Return (x, y) of the center of cell containing provided text 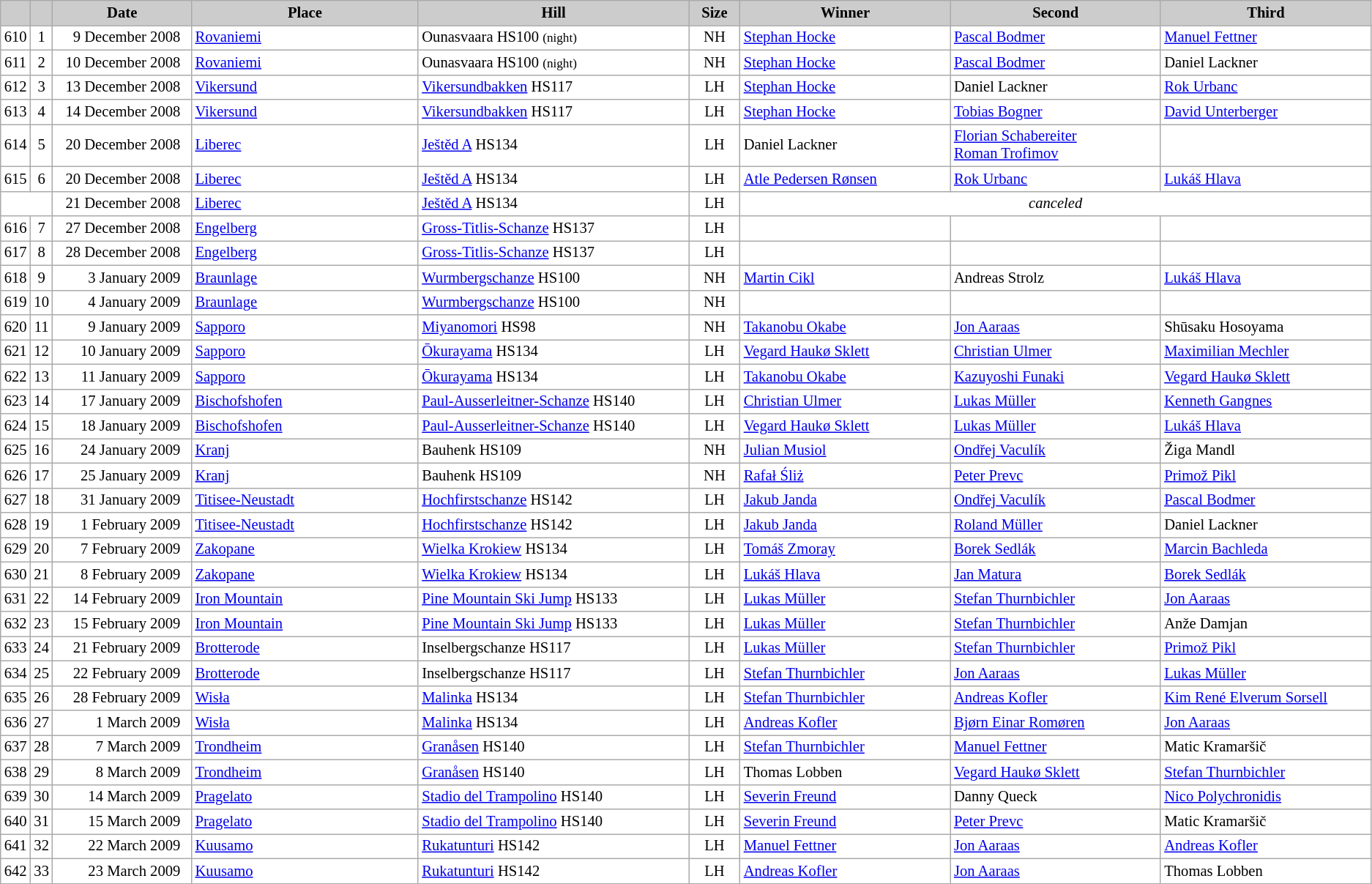
616 (16, 228)
630 (16, 574)
Marcin Bachleda (1265, 549)
19 (41, 525)
Nico Polychronidis (1265, 797)
24 January 2009 (122, 450)
622 (16, 376)
28 February 2009 (122, 698)
7 (41, 228)
624 (16, 426)
8 March 2009 (122, 772)
2 (41, 62)
Third (1265, 12)
Bjørn Einar Romøren (1056, 723)
631 (16, 599)
11 (41, 327)
Kazuyoshi Funaki (1056, 376)
14 February 2009 (122, 599)
24 (41, 648)
12 (41, 352)
610 (16, 37)
615 (16, 179)
18 January 2009 (122, 426)
Roland Müller (1056, 525)
Danny Queck (1056, 797)
Tobias Bogner (1056, 112)
Second (1056, 12)
625 (16, 450)
635 (16, 698)
611 (16, 62)
30 (41, 797)
629 (16, 549)
32 (41, 846)
23 March 2009 (122, 871)
Žiga Mandl (1265, 450)
Shūsaku Hosoyama (1265, 327)
Size (715, 12)
9 (41, 278)
28 (41, 747)
627 (16, 500)
8 February 2009 (122, 574)
634 (16, 673)
Atle Pedersen Rønsen (845, 179)
Tomáš Zmoray (845, 549)
22 February 2009 (122, 673)
10 December 2008 (122, 62)
3 January 2009 (122, 278)
14 December 2008 (122, 112)
636 (16, 723)
22 March 2009 (122, 846)
628 (16, 525)
Kenneth Gangnes (1265, 401)
18 (41, 500)
6 (41, 179)
612 (16, 87)
13 (41, 376)
8 (41, 253)
621 (16, 352)
614 (16, 145)
620 (16, 327)
638 (16, 772)
642 (16, 871)
Miyanomori HS98 (553, 327)
26 (41, 698)
Place (305, 12)
Maximilian Mechler (1265, 352)
13 December 2008 (122, 87)
1 (41, 37)
27 December 2008 (122, 228)
4 (41, 112)
1 March 2009 (122, 723)
Hill (553, 12)
31 (41, 821)
16 (41, 450)
Winner (845, 12)
20 (41, 549)
14 March 2009 (122, 797)
21 (41, 574)
7 February 2009 (122, 549)
639 (16, 797)
7 March 2009 (122, 747)
613 (16, 112)
Martin Cikl (845, 278)
4 January 2009 (122, 302)
33 (41, 871)
Rafał Śliż (845, 475)
Andreas Strolz (1056, 278)
Jan Matura (1056, 574)
9 December 2008 (122, 37)
617 (16, 253)
29 (41, 772)
640 (16, 821)
25 January 2009 (122, 475)
632 (16, 623)
27 (41, 723)
623 (16, 401)
Julian Musiol (845, 450)
5 (41, 145)
619 (16, 302)
1 February 2009 (122, 525)
618 (16, 278)
28 December 2008 (122, 253)
11 January 2009 (122, 376)
15 March 2009 (122, 821)
10 (41, 302)
9 January 2009 (122, 327)
15 (41, 426)
633 (16, 648)
23 (41, 623)
22 (41, 599)
641 (16, 846)
10 January 2009 (122, 352)
17 January 2009 (122, 401)
15 February 2009 (122, 623)
626 (16, 475)
25 (41, 673)
637 (16, 747)
21 February 2009 (122, 648)
Anže Damjan (1265, 623)
Florian Schabereiter Roman Trofimov (1056, 145)
3 (41, 87)
Kim René Elverum Sorsell (1265, 698)
17 (41, 475)
31 January 2009 (122, 500)
David Unterberger (1265, 112)
14 (41, 401)
Date (122, 12)
21 December 2008 (122, 204)
canceled (1056, 204)
